Locate the cell with the specified text and output its [X, Y] center coordinate. 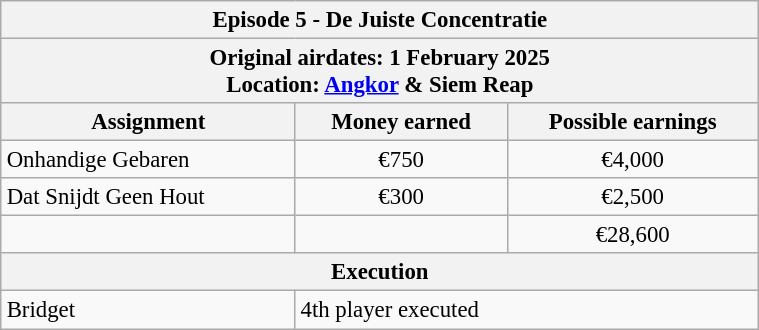
Assignment [148, 122]
4th player executed [526, 310]
Money earned [401, 122]
Execution [380, 272]
€4,000 [632, 160]
Possible earnings [632, 122]
€750 [401, 160]
€28,600 [632, 235]
Bridget [148, 310]
Dat Snijdt Geen Hout [148, 197]
Episode 5 - De Juiste Concentratie [380, 20]
Onhandige Gebaren [148, 160]
Original airdates: 1 February 2025Location: Angkor & Siem Reap [380, 70]
€2,500 [632, 197]
€300 [401, 197]
